From the cell containing the given text, extract its center point as (x, y) coordinate. 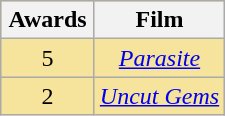
Film (159, 20)
5 (48, 58)
Uncut Gems (159, 96)
Awards (48, 20)
2 (48, 96)
Parasite (159, 58)
